Capture the cell that displays the provided text and extract its (X, Y) central coordinate. 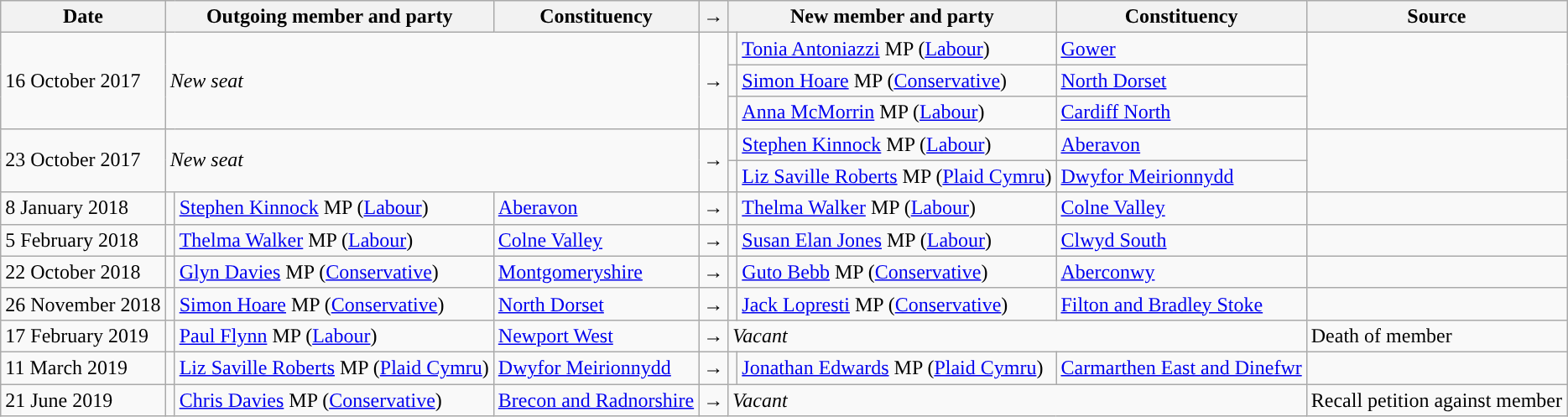
Filton and Bradley Stoke (1181, 304)
11 March 2019 (83, 367)
Recall petition against member (1436, 400)
Clwyd South (1181, 240)
Anna McMorrin MP (Labour) (897, 112)
17 February 2019 (83, 336)
5 February 2018 (83, 240)
New member and party (893, 17)
Paul Flynn MP (Labour) (334, 336)
Aberconwy (1181, 272)
Guto Bebb MP (Conservative) (897, 272)
22 October 2018 (83, 272)
21 June 2019 (83, 400)
Gower (1181, 49)
Carmarthen East and Dinefwr (1181, 367)
Glyn Davies MP (Conservative) (334, 272)
Cardiff North (1181, 112)
Jack Lopresti MP (Conservative) (897, 304)
16 October 2017 (83, 81)
Death of member (1436, 336)
Brecon and Radnorshire (596, 400)
Jonathan Edwards MP (Plaid Cymru) (897, 367)
Source (1436, 17)
8 January 2018 (83, 208)
23 October 2017 (83, 160)
Montgomeryshire (596, 272)
Chris Davies MP (Conservative) (334, 400)
Date (83, 17)
Newport West (596, 336)
26 November 2018 (83, 304)
Tonia Antoniazzi MP (Labour) (897, 49)
Outgoing member and party (329, 17)
Susan Elan Jones MP (Labour) (897, 240)
